Return [X, Y] of the center of cell containing provided text 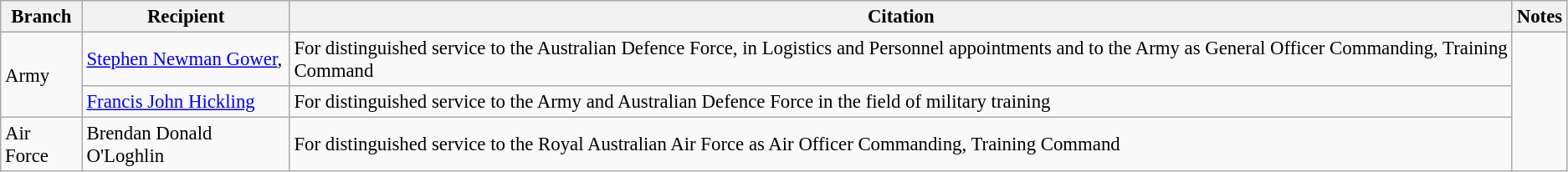
For distinguished service to the Army and Australian Defence Force in the field of military training [900, 102]
Francis John Hickling [186, 102]
Recipient [186, 17]
Branch [42, 17]
Air Force [42, 145]
For distinguished service to the Royal Australian Air Force as Air Officer Commanding, Training Command [900, 145]
Citation [900, 17]
Brendan Donald O'Loghlin [186, 145]
Stephen Newman Gower, [186, 60]
Notes [1540, 17]
Army [42, 75]
